From the cell containing the given text, extract its center point as (X, Y) coordinate. 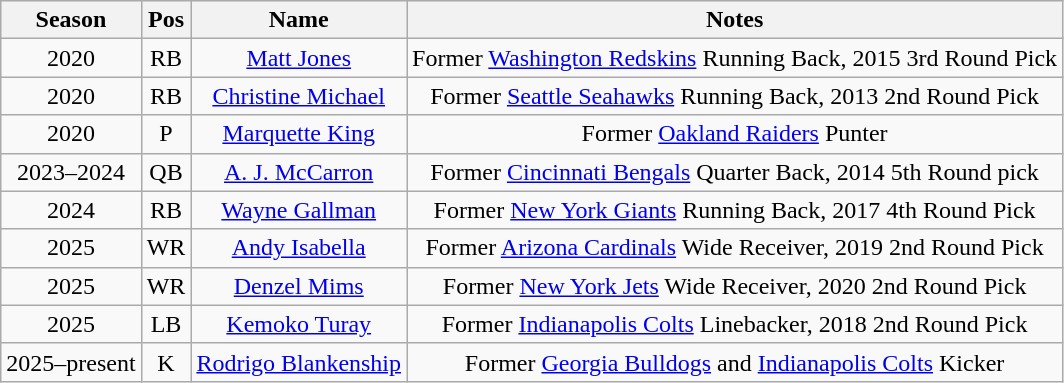
Andy Isabella (299, 248)
Former Arizona Cardinals Wide Receiver, 2019 2nd Round Pick (735, 248)
2025–present (71, 362)
2024 (71, 210)
K (166, 362)
Former Washington Redskins Running Back, 2015 3rd Round Pick (735, 58)
Rodrigo Blankenship (299, 362)
Name (299, 20)
Marquette King (299, 134)
Matt Jones (299, 58)
QB (166, 172)
Former New York Giants Running Back, 2017 4th Round Pick (735, 210)
Former Cincinnati Bengals Quarter Back, 2014 5th Round pick (735, 172)
Kemoko Turay (299, 324)
Denzel Mims (299, 286)
Wayne Gallman (299, 210)
LB (166, 324)
Former Oakland Raiders Punter (735, 134)
Pos (166, 20)
Christine Michael (299, 96)
Notes (735, 20)
Former Seattle Seahawks Running Back, 2013 2nd Round Pick (735, 96)
Former Georgia Bulldogs and Indianapolis Colts Kicker (735, 362)
A. J. McCarron (299, 172)
2023–2024 (71, 172)
Season (71, 20)
Former New York Jets Wide Receiver, 2020 2nd Round Pick (735, 286)
P (166, 134)
Former Indianapolis Colts Linebacker, 2018 2nd Round Pick (735, 324)
